Extract the [x, y] coordinate from the center of the cell holding the provided text.  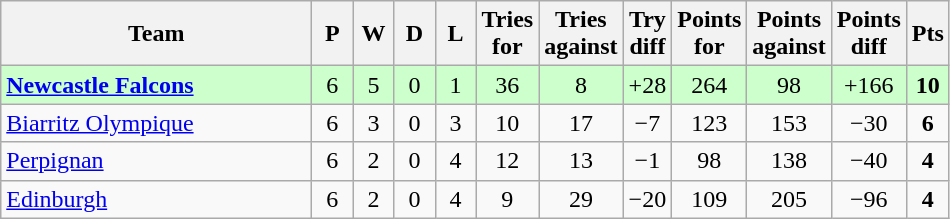
+28 [648, 85]
Points for [710, 34]
205 [789, 199]
−40 [868, 161]
153 [789, 123]
1 [456, 85]
Try diff [648, 34]
L [456, 34]
Pts [928, 34]
+166 [868, 85]
Team [156, 34]
−96 [868, 199]
8 [581, 85]
Newcastle Falcons [156, 85]
−30 [868, 123]
P [332, 34]
109 [710, 199]
264 [710, 85]
36 [508, 85]
Tries against [581, 34]
12 [508, 161]
Perpignan [156, 161]
29 [581, 199]
13 [581, 161]
17 [581, 123]
Tries for [508, 34]
Points against [789, 34]
Points diff [868, 34]
−7 [648, 123]
−1 [648, 161]
5 [374, 85]
123 [710, 123]
D [414, 34]
138 [789, 161]
Biarritz Olympique [156, 123]
W [374, 34]
−20 [648, 199]
9 [508, 199]
Edinburgh [156, 199]
